Pinpoint the cell where the given text exists, returning its [X, Y] midpoint coordinate. 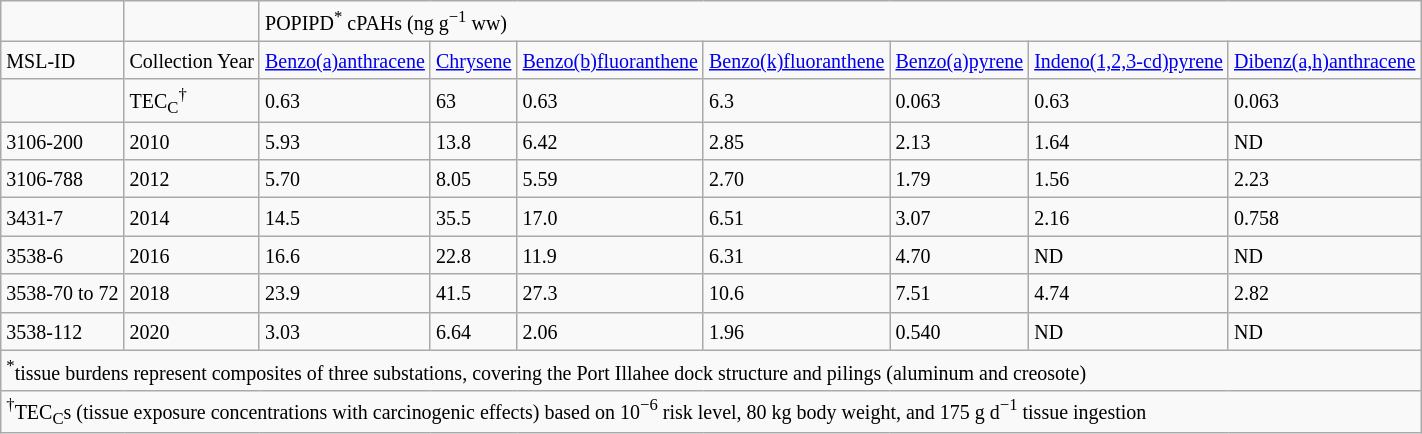
Collection Year [192, 60]
27.3 [610, 293]
2.85 [796, 141]
63 [474, 100]
13.8 [474, 141]
4.70 [960, 255]
2.23 [1324, 179]
5.93 [344, 141]
3431-7 [62, 217]
3.03 [344, 331]
Benzo(a)pyrene [960, 60]
2010 [192, 141]
35.5 [474, 217]
Chrysene [474, 60]
3538-112 [62, 331]
5.70 [344, 179]
17.0 [610, 217]
16.6 [344, 255]
0.540 [960, 331]
Indeno(1,2,3-cd)pyrene [1129, 60]
1.56 [1129, 179]
23.9 [344, 293]
7.51 [960, 293]
2012 [192, 179]
22.8 [474, 255]
2014 [192, 217]
1.79 [960, 179]
MSL-ID [62, 60]
Benzo(b)fluoranthene [610, 60]
Benzo(a)anthracene [344, 60]
4.74 [1129, 293]
6.3 [796, 100]
8.05 [474, 179]
3.07 [960, 217]
11.9 [610, 255]
5.59 [610, 179]
14.5 [344, 217]
2018 [192, 293]
2.82 [1324, 293]
2.13 [960, 141]
2.06 [610, 331]
TECC† [192, 100]
2.70 [796, 179]
1.96 [796, 331]
2016 [192, 255]
41.5 [474, 293]
0.758 [1324, 217]
1.64 [1129, 141]
6.51 [796, 217]
3106-788 [62, 179]
6.64 [474, 331]
POPIPD* cPAHs (ng g−1 ww) [840, 21]
6.31 [796, 255]
2020 [192, 331]
†TECCs (tissue exposure concentrations with carcinogenic effects) based on 10−6 risk level, 80 kg body weight, and 175 g d−1 tissue ingestion [711, 412]
Dibenz(a,h)anthracene [1324, 60]
3106-200 [62, 141]
3538-6 [62, 255]
6.42 [610, 141]
3538-70 to 72 [62, 293]
10.6 [796, 293]
*tissue burdens represent composites of three substations, covering the Port Illahee dock structure and pilings (aluminum and creosote) [711, 370]
2.16 [1129, 217]
Benzo(k)fluoranthene [796, 60]
